Capture the cell that displays the provided text and extract its [x, y] central coordinate. 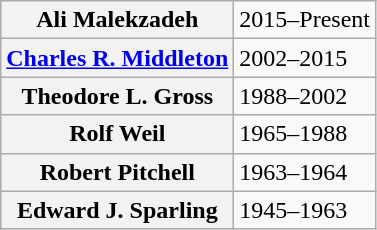
2015–Present [305, 20]
2002–2015 [305, 58]
Charles R. Middleton [118, 58]
Ali Malekzadeh [118, 20]
Theodore L. Gross [118, 96]
Robert Pitchell [118, 172]
Edward J. Sparling [118, 210]
Rolf Weil [118, 134]
1963–1964 [305, 172]
1945–1963 [305, 210]
1965–1988 [305, 134]
1988–2002 [305, 96]
